Return [X, Y] of the center of cell containing provided text 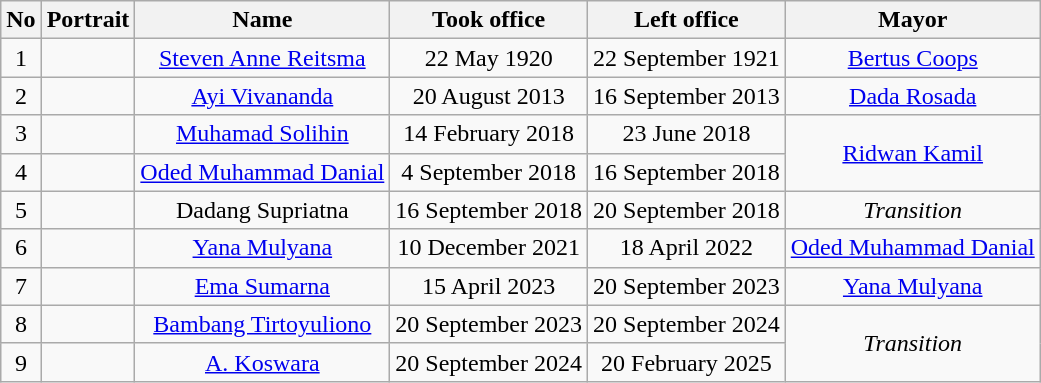
Mayor [912, 20]
10 December 2021 [489, 248]
4 [21, 172]
A. Koswara [262, 362]
Bertus Coops [912, 58]
6 [21, 248]
22 September 1921 [687, 58]
Ema Sumarna [262, 286]
20 September 2018 [687, 210]
23 June 2018 [687, 134]
Name [262, 20]
16 September 2013 [687, 96]
5 [21, 210]
Took office [489, 20]
22 May 1920 [489, 58]
15 April 2023 [489, 286]
2 [21, 96]
Bambang Tirtoyuliono [262, 324]
Steven Anne Reitsma [262, 58]
8 [21, 324]
18 April 2022 [687, 248]
No [21, 20]
4 September 2018 [489, 172]
9 [21, 362]
Muhamad Solihin [262, 134]
Left office [687, 20]
Ridwan Kamil [912, 153]
20 February 2025 [687, 362]
3 [21, 134]
7 [21, 286]
20 August 2013 [489, 96]
Portrait [88, 20]
Dadang Supriatna [262, 210]
Ayi Vivananda [262, 96]
Dada Rosada [912, 96]
1 [21, 58]
14 February 2018 [489, 134]
